Pinpoint the cell where the given text exists, returning its [x, y] midpoint coordinate. 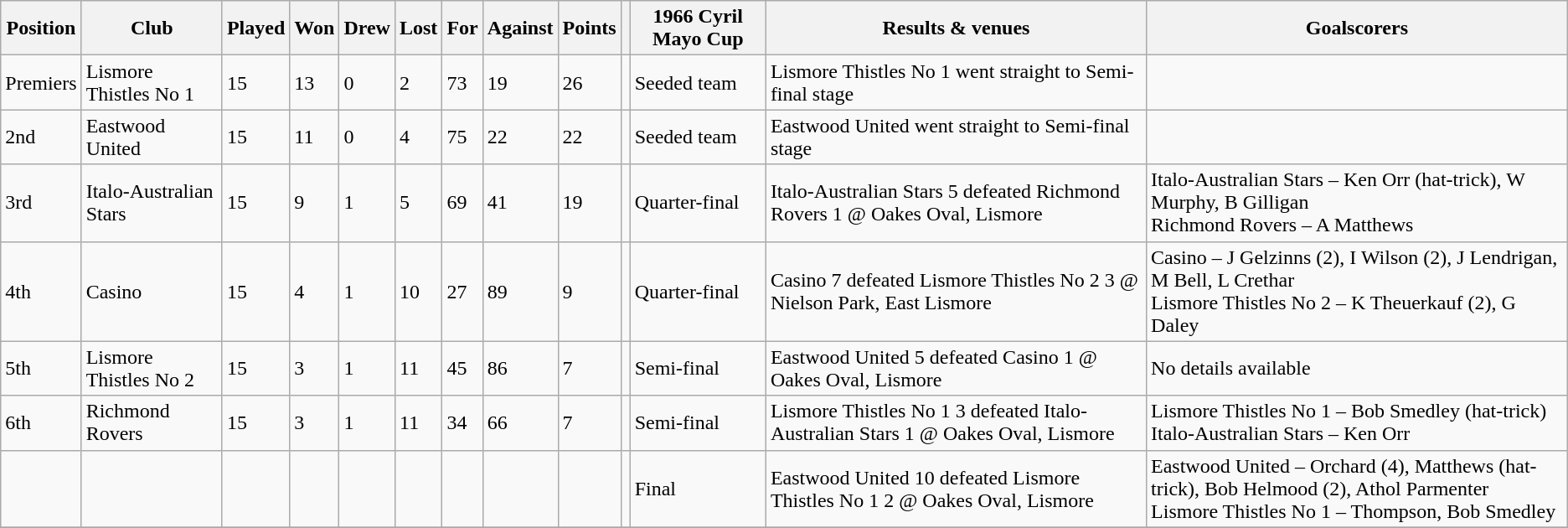
89 [520, 292]
5 [418, 203]
41 [520, 203]
1966 Cyril Mayo Cup [698, 28]
Eastwood United – Orchard (4), Matthews (hat-trick), Bob Helmood (2), Athol ParmenterLismore Thistles No 1 – Thompson, Bob Smedley [1357, 489]
27 [462, 292]
45 [462, 369]
Lost [418, 28]
Casino – J Gelzinns (2), I Wilson (2), J Lendrigan, M Bell, L CretharLismore Thistles No 2 – K Theuerkauf (2), G Daley [1357, 292]
Casino [152, 292]
3rd [41, 203]
Drew [367, 28]
2 [418, 82]
4th [41, 292]
Italo-Australian Stars [152, 203]
26 [590, 82]
Final [698, 489]
Against [520, 28]
No details available [1357, 369]
75 [462, 137]
Casino 7 defeated Lismore Thistles No 2 3 @ Nielson Park, East Lismore [956, 292]
For [462, 28]
66 [520, 422]
Richmond Rovers [152, 422]
13 [315, 82]
Results & venues [956, 28]
Eastwood United 5 defeated Casino 1 @ Oakes Oval, Lismore [956, 369]
Won [315, 28]
Italo-Australian Stars – Ken Orr (hat-trick), W Murphy, B GilliganRichmond Rovers – A Matthews [1357, 203]
86 [520, 369]
Lismore Thistles No 1 [152, 82]
Lismore Thistles No 1 went straight to Semi-final stage [956, 82]
Played [255, 28]
69 [462, 203]
Eastwood United [152, 137]
Lismore Thistles No 2 [152, 369]
10 [418, 292]
5th [41, 369]
Points [590, 28]
2nd [41, 137]
Club [152, 28]
Position [41, 28]
6th [41, 422]
Eastwood United 10 defeated Lismore Thistles No 1 2 @ Oakes Oval, Lismore [956, 489]
Lismore Thistles No 1 3 defeated Italo-Australian Stars 1 @ Oakes Oval, Lismore [956, 422]
Premiers [41, 82]
Eastwood United went straight to Semi-final stage [956, 137]
Italo-Australian Stars 5 defeated Richmond Rovers 1 @ Oakes Oval, Lismore [956, 203]
73 [462, 82]
34 [462, 422]
Goalscorers [1357, 28]
Lismore Thistles No 1 – Bob Smedley (hat-trick)Italo-Australian Stars – Ken Orr [1357, 422]
